Locate the cell with the specified text and output its (x, y) center coordinate. 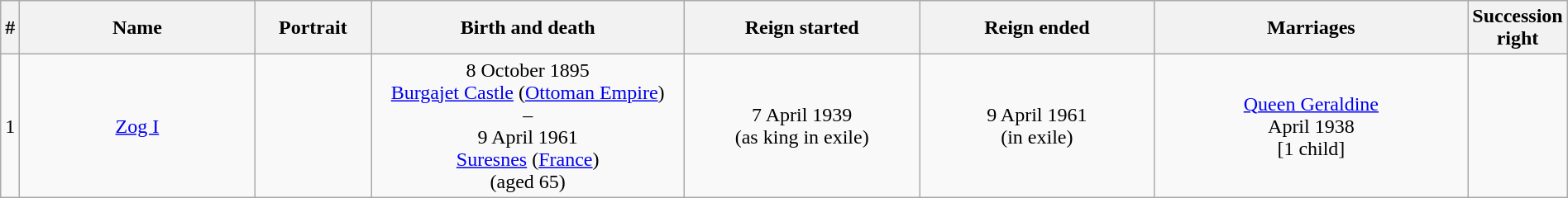
1 (10, 125)
Succession right (1518, 28)
Birth and death (528, 28)
Queen GeraldineApril 1938[1 child] (1312, 125)
Reign started (802, 28)
Zog I (137, 125)
Marriages (1312, 28)
# (10, 28)
Name (137, 28)
Reign ended (1037, 28)
Portrait (313, 28)
9 April 1961(in exile) (1037, 125)
8 October 1895Burgajet Castle (Ottoman Empire)–9 April 1961Suresnes (France)(aged 65) (528, 125)
7 April 1939(as king in exile) (802, 125)
